Locate the cell with the specified text and output its (X, Y) center coordinate. 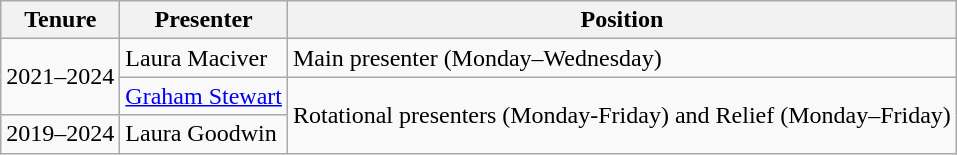
Laura Maciver (204, 58)
Main presenter (Monday–Wednesday) (622, 58)
Laura Goodwin (204, 134)
Rotational presenters (Monday-Friday) and Relief (Monday–Friday) (622, 115)
Position (622, 20)
2021–2024 (60, 77)
Tenure (60, 20)
Graham Stewart (204, 96)
Presenter (204, 20)
2019–2024 (60, 134)
